Determine the [x, y] coordinate at the center of the cell enclosing the given text.  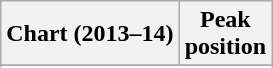
Peakposition [225, 34]
Chart (2013–14) [90, 34]
